From the cell containing the given text, extract its center point as (x, y) coordinate. 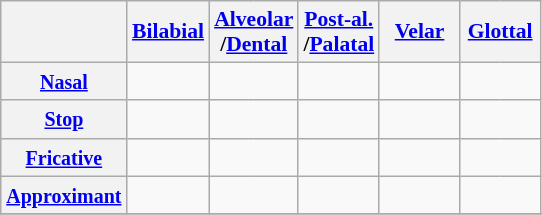
Velar (420, 32)
Post-al./Palatal (338, 32)
Nasal (64, 81)
Fricative (64, 157)
Stop (64, 119)
Bilabial (168, 32)
Approximant (64, 195)
Glottal (500, 32)
Alveolar/Dental (254, 32)
